From the cell containing the given text, extract its center point as (x, y) coordinate. 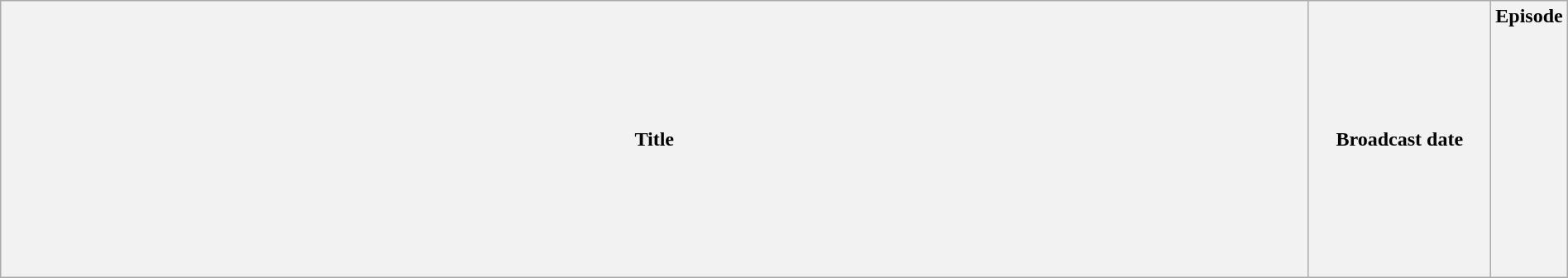
Episode (1529, 139)
Broadcast date (1399, 139)
Title (655, 139)
